Provide the (X, Y) coordinate of the cell's center where the given text is located.  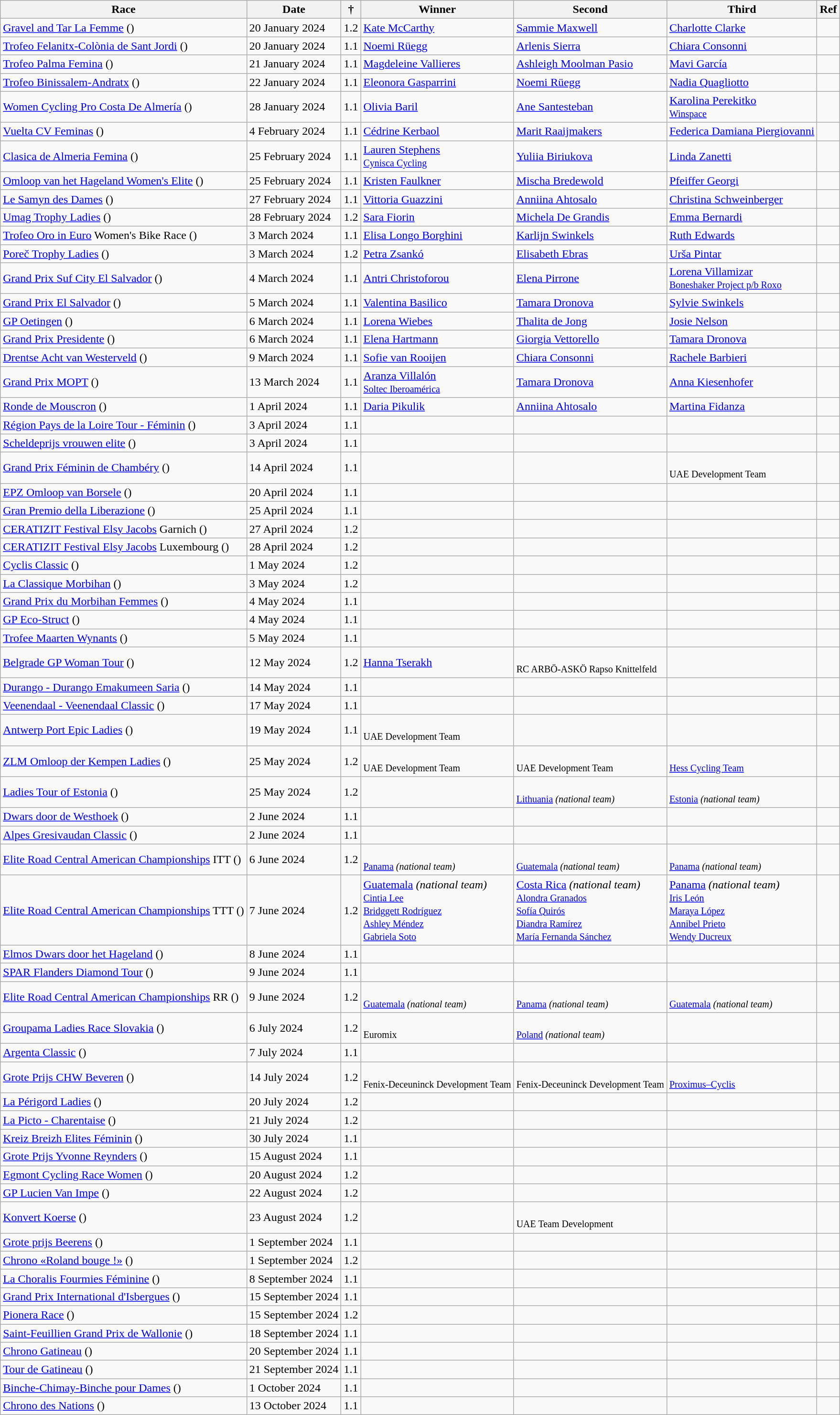
27 February 2024 (294, 199)
Date (294, 10)
CERATIZIT Festival Elsy Jacobs Garnich () (123, 529)
Yuliia Biriukova (590, 156)
Urša Pintar (742, 254)
Cédrine Kerbaol (437, 131)
Race (123, 10)
Alpes Gresivaudan Classic () (123, 835)
Ruth Edwards (742, 235)
23 August 2024 (294, 1218)
Federica Damiana Piergiovanni (742, 131)
Chrono «Roland bouge !» () (123, 1260)
14 May 2024 (294, 687)
Trofeo Felanitx-Colònia de Sant Jordi () (123, 46)
13 March 2024 (294, 382)
20 August 2024 (294, 1175)
1 May 2024 (294, 565)
Binche-Chimay-Binche pour Dames () (123, 1388)
Omloop van het Hageland Women's Elite () (123, 181)
La Picto - Charentaise () (123, 1120)
Karolina PerekitkoWinspace (742, 107)
Rachele Barbieri (742, 357)
RC ARBÖ-ASKÖ Rapso Knittelfeld (590, 662)
Petra Zsankó (437, 254)
Thalita de Jong (590, 321)
4 February 2024 (294, 131)
Groupama Ladies Race Slovakia () (123, 1028)
6 June 2024 (294, 859)
Hanna Tserakh (437, 662)
Lithuania (national team) (590, 792)
21 January 2024 (294, 64)
Antri Christoforou (437, 278)
Aranza VillalónSoltec Iberoamérica (437, 382)
Guatemala (national team)Cintia LeeBridggett RodríguezAshley MéndezGabriela Soto (437, 910)
Ronde de Mouscron () (123, 407)
3 May 2024 (294, 583)
Daria Pikulik (437, 407)
Nadia Quagliotto (742, 82)
6 July 2024 (294, 1028)
Kristen Faulkner (437, 181)
20 September 2024 (294, 1351)
Linda Zanetti (742, 156)
Elite Road Central American Championships TTT () (123, 910)
25 April 2024 (294, 510)
Euromix (437, 1028)
Martina Fidanza (742, 407)
Veenendaal - Veenendaal Classic () (123, 705)
Cyclis Classic () (123, 565)
17 May 2024 (294, 705)
Argenta Classic () (123, 1053)
Grand Prix du Morbihan Femmes () (123, 602)
Trofeo Binissalem-Andratx () (123, 82)
Magdeleine Vallieres (437, 64)
Ref (829, 10)
Estonia (national team) (742, 792)
Kreiz Breizh Elites Féminin () (123, 1138)
Eleonora Gasparrini (437, 82)
Vittoria Guazzini (437, 199)
8 June 2024 (294, 954)
20 July 2024 (294, 1102)
8 September 2024 (294, 1278)
5 May 2024 (294, 638)
Drentse Acht van Westerveld () (123, 357)
Le Samyn des Dames () (123, 199)
Grand Prix Suf City El Salvador () (123, 278)
Durango - Durango Emakumeen Saria () (123, 687)
La Classique Morbihan () (123, 583)
Grote Prijs CHW Beveren () (123, 1077)
Grand Prix MOPT () (123, 382)
Elena Pirrone (590, 278)
Pionera Race () (123, 1315)
Emma Bernardi (742, 217)
Third (742, 10)
5 March 2024 (294, 303)
ZLM Omloop der Kempen Ladies () (123, 761)
Grote Prijs Yvonne Reynders () (123, 1156)
9 March 2024 (294, 357)
La Choralis Fourmies Féminine () (123, 1278)
Sylvie Swinkels (742, 303)
Konvert Koerse () (123, 1218)
Belgrade GP Woman Tour () (123, 662)
Elite Road Central American Championships ITT () (123, 859)
UAE Team Development (590, 1218)
Charlotte Clarke (742, 28)
20 April 2024 (294, 492)
19 May 2024 (294, 730)
Lauren StephensCynisca Cycling (437, 156)
CERATIZIT Festival Elsy Jacobs Luxembourg () (123, 547)
Ane Santesteban (590, 107)
Grand Prix Féminin de Chambéry () (123, 467)
Elite Road Central American Championships RR () (123, 997)
Grand Prix International d'Isbergues () (123, 1296)
21 September 2024 (294, 1370)
Elisabeth Ebras (590, 254)
Panama (national team)Iris LeónMaraya LópezAnnibel PrietoWendy Ducreux (742, 910)
27 April 2024 (294, 529)
EPZ Omloop van Borsele () (123, 492)
Elmos Dwars door het Hageland () (123, 954)
4 March 2024 (294, 278)
Ladies Tour of Estonia () (123, 792)
Sara Fiorin (437, 217)
La Périgord Ladies () (123, 1102)
Trofee Maarten Wynants () (123, 638)
14 April 2024 (294, 467)
Gran Premio della Liberazione () (123, 510)
18 September 2024 (294, 1333)
Sofie van Rooijen (437, 357)
1 April 2024 (294, 407)
Région Pays de la Loire Tour - Féminin () (123, 425)
7 June 2024 (294, 910)
Trofeo Palma Femina () (123, 64)
Karlijn Swinkels (590, 235)
Anna Kiesenhofer (742, 382)
Women Cycling Pro Costa De Almería () (123, 107)
12 May 2024 (294, 662)
21 July 2024 (294, 1120)
Umag Trophy Ladies () (123, 217)
Tour de Gatineau () (123, 1370)
Grand Prix Presidente () (123, 339)
Lorena VillamizarBoneshaker Project p/b Roxo (742, 278)
28 February 2024 (294, 217)
28 April 2024 (294, 547)
Ashleigh Moolman Pasio (590, 64)
Hess Cycling Team (742, 761)
Dwars door de Westhoek () (123, 817)
Costa Rica (national team)Alondra GranadosSofía QuirósDiandra RamírezMaría Fernanda Sánchez (590, 910)
Second (590, 10)
Christina Schweinberger (742, 199)
Valentina Basilico (437, 303)
15 August 2024 (294, 1156)
Trofeo Oro in Euro Women's Bike Race () (123, 235)
28 January 2024 (294, 107)
Antwerp Port Epic Ladies () (123, 730)
GP Eco-Struct () (123, 620)
GP Lucien Van Impe () (123, 1193)
Pfeiffer Georgi (742, 181)
Giorgia Vettorello (590, 339)
Olivia Baril (437, 107)
Elisa Longo Borghini (437, 235)
7 July 2024 (294, 1053)
Kate McCarthy (437, 28)
30 July 2024 (294, 1138)
Mischa Bredewold (590, 181)
† (351, 10)
Egmont Cycling Race Women () (123, 1175)
Saint-Feuillien Grand Prix de Wallonie () (123, 1333)
14 July 2024 (294, 1077)
SPAR Flanders Diamond Tour () (123, 972)
Proximus–Cyclis (742, 1077)
Michela De Grandis (590, 217)
22 August 2024 (294, 1193)
Clasica de Almeria Femina () (123, 156)
Marit Raaijmakers (590, 131)
Chrono Gatineau () (123, 1351)
Chrono des Nations () (123, 1406)
Grote prijs Beerens () (123, 1242)
Lorena Wiebes (437, 321)
22 January 2024 (294, 82)
Scheldeprijs vrouwen elite () (123, 443)
Poreč Trophy Ladies () (123, 254)
Winner (437, 10)
13 October 2024 (294, 1406)
GP Oetingen () (123, 321)
Mavi García (742, 64)
Josie Nelson (742, 321)
Grand Prix El Salvador () (123, 303)
Elena Hartmann (437, 339)
Vuelta CV Feminas () (123, 131)
Gravel and Tar La Femme () (123, 28)
1 October 2024 (294, 1388)
Sammie Maxwell (590, 28)
Arlenis Sierra (590, 46)
Poland (national team) (590, 1028)
